From the cell containing the given text, extract its center point as [x, y] coordinate. 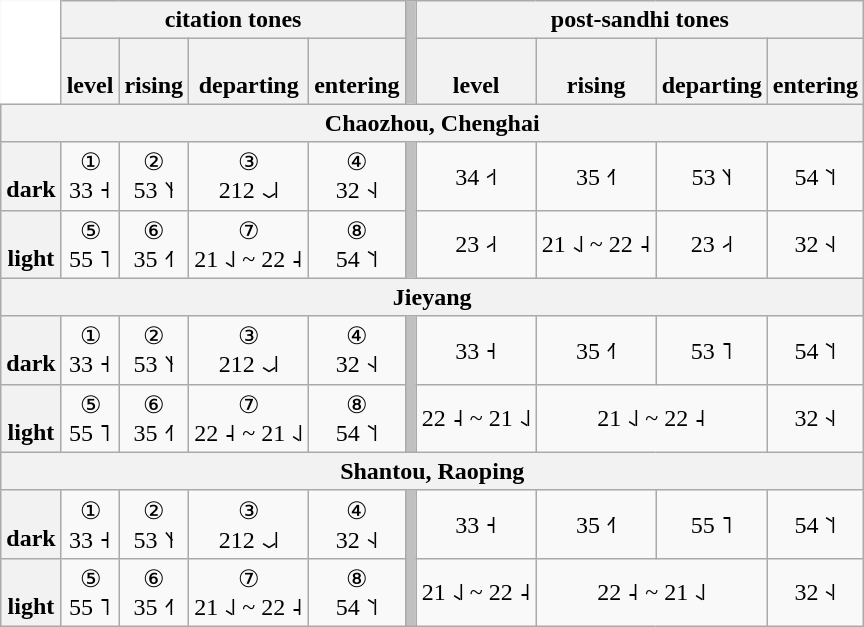
53 ˥ [712, 350]
citation tones [233, 20]
⑦22 ˨ ~ 21 ˨˩ [249, 418]
34 ˧˦ [476, 176]
Jieyang [432, 297]
Chaozhou, Chenghai [432, 123]
Shantou, Raoping [432, 471]
55 ˥ [712, 524]
post-sandhi tones [640, 20]
53 ˥˧ [712, 176]
